Provide the (X, Y) coordinate of the cell's center where the given text is located.  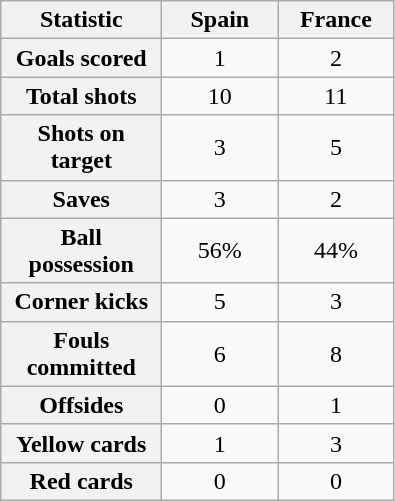
Total shots (82, 96)
Goals scored (82, 58)
8 (336, 354)
Ball possession (82, 250)
Statistic (82, 20)
France (336, 20)
Fouls committed (82, 354)
Red cards (82, 481)
Saves (82, 199)
56% (220, 250)
Spain (220, 20)
44% (336, 250)
Shots on target (82, 148)
Yellow cards (82, 443)
10 (220, 96)
Offsides (82, 405)
11 (336, 96)
Corner kicks (82, 302)
6 (220, 354)
